Provide the (X, Y) coordinate of the cell's center where the given text is located.  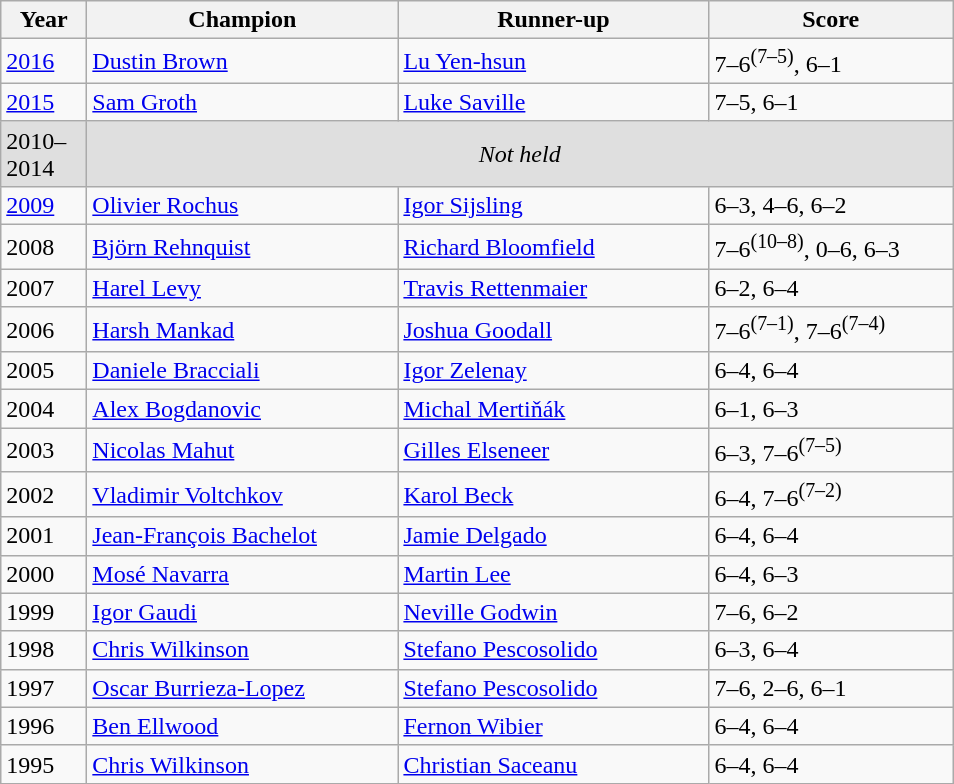
Igor Gaudi (242, 612)
2004 (44, 409)
Martin Lee (554, 574)
Michal Mertiňák (554, 409)
Score (831, 20)
Not held (520, 154)
7–6(7–1), 7–6(7–4) (831, 330)
2005 (44, 371)
7–5, 6–1 (831, 102)
2015 (44, 102)
7–6, 2–6, 6–1 (831, 688)
Harel Levy (242, 288)
1997 (44, 688)
Lu Yen-hsun (554, 62)
Mosé Navarra (242, 574)
Vladimir Voltchkov (242, 494)
1999 (44, 612)
2003 (44, 450)
6–2, 6–4 (831, 288)
6–3, 4–6, 6–2 (831, 205)
Joshua Goodall (554, 330)
Fernon Wibier (554, 726)
Champion (242, 20)
6–3, 7–6(7–5) (831, 450)
7–6(10–8), 0–6, 6–3 (831, 248)
Oscar Burrieza-Lopez (242, 688)
Runner-up (554, 20)
Igor Zelenay (554, 371)
2006 (44, 330)
6–4, 6–3 (831, 574)
6–1, 6–3 (831, 409)
Gilles Elseneer (554, 450)
Christian Saceanu (554, 764)
Nicolas Mahut (242, 450)
Luke Saville (554, 102)
Richard Bloomfield (554, 248)
Alex Bogdanovic (242, 409)
2002 (44, 494)
2001 (44, 536)
2009 (44, 205)
Neville Godwin (554, 612)
1995 (44, 764)
Daniele Bracciali (242, 371)
Sam Groth (242, 102)
Jamie Delgado (554, 536)
2010–2014 (44, 154)
2007 (44, 288)
6–3, 6–4 (831, 650)
2016 (44, 62)
Björn Rehnquist (242, 248)
7–6(7–5), 6–1 (831, 62)
6–4, 7–6(7–2) (831, 494)
Travis Rettenmaier (554, 288)
Jean-François Bachelot (242, 536)
2000 (44, 574)
Dustin Brown (242, 62)
7–6, 6–2 (831, 612)
1996 (44, 726)
Year (44, 20)
1998 (44, 650)
Harsh Mankad (242, 330)
2008 (44, 248)
Ben Ellwood (242, 726)
Karol Beck (554, 494)
Olivier Rochus (242, 205)
Igor Sijsling (554, 205)
